Provide the [X, Y] coordinate of the cell's center where the given text is located.  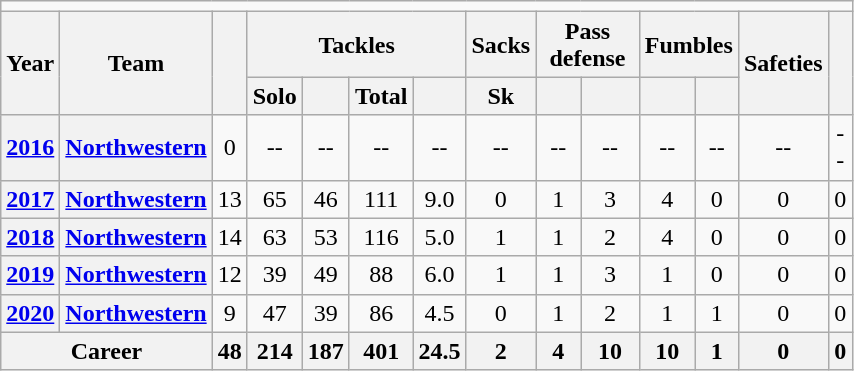
86 [381, 313]
Total [381, 96]
Sacks [501, 44]
65 [274, 199]
Tackles [356, 44]
214 [274, 351]
Fumbles [688, 44]
Safeties [783, 64]
14 [230, 237]
4.5 [440, 313]
2020 [30, 313]
47 [274, 313]
88 [381, 275]
Career [106, 351]
187 [326, 351]
Pass defense [588, 44]
53 [326, 237]
6.0 [440, 275]
49 [326, 275]
46 [326, 199]
24.5 [440, 351]
Year [30, 64]
13 [230, 199]
116 [381, 237]
Sk [501, 96]
48 [230, 351]
2016 [30, 148]
9 [230, 313]
111 [381, 199]
Solo [274, 96]
12 [230, 275]
2018 [30, 237]
63 [274, 237]
9.0 [440, 199]
5.0 [440, 237]
401 [381, 351]
2019 [30, 275]
2017 [30, 199]
Team [136, 64]
